Identify which cell holds the provided text, then report its [X, Y] central coordinate. 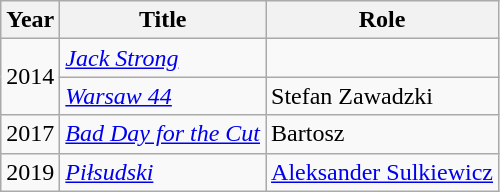
Stefan Zawadzki [382, 96]
Bad Day for the Cut [163, 134]
Piłsudski [163, 172]
2017 [30, 134]
Aleksander Sulkiewicz [382, 172]
Role [382, 20]
2014 [30, 77]
2019 [30, 172]
Jack Strong [163, 58]
Bartosz [382, 134]
Warsaw 44 [163, 96]
Year [30, 20]
Title [163, 20]
